Pinpoint the cell where the given text exists, returning its [X, Y] midpoint coordinate. 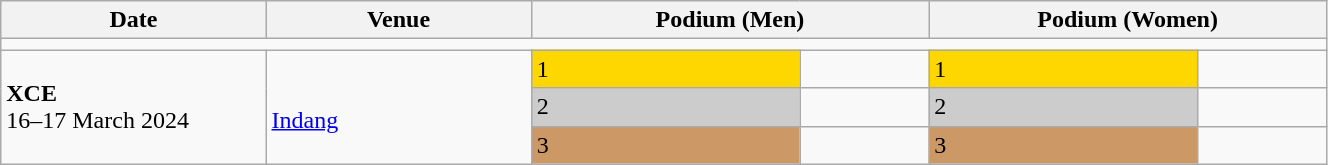
Indang [398, 107]
Date [134, 20]
Podium (Men) [730, 20]
XCE 16–17 March 2024 [134, 107]
Venue [398, 20]
Podium (Women) [1128, 20]
